Return [X, Y] of the center of cell containing provided text 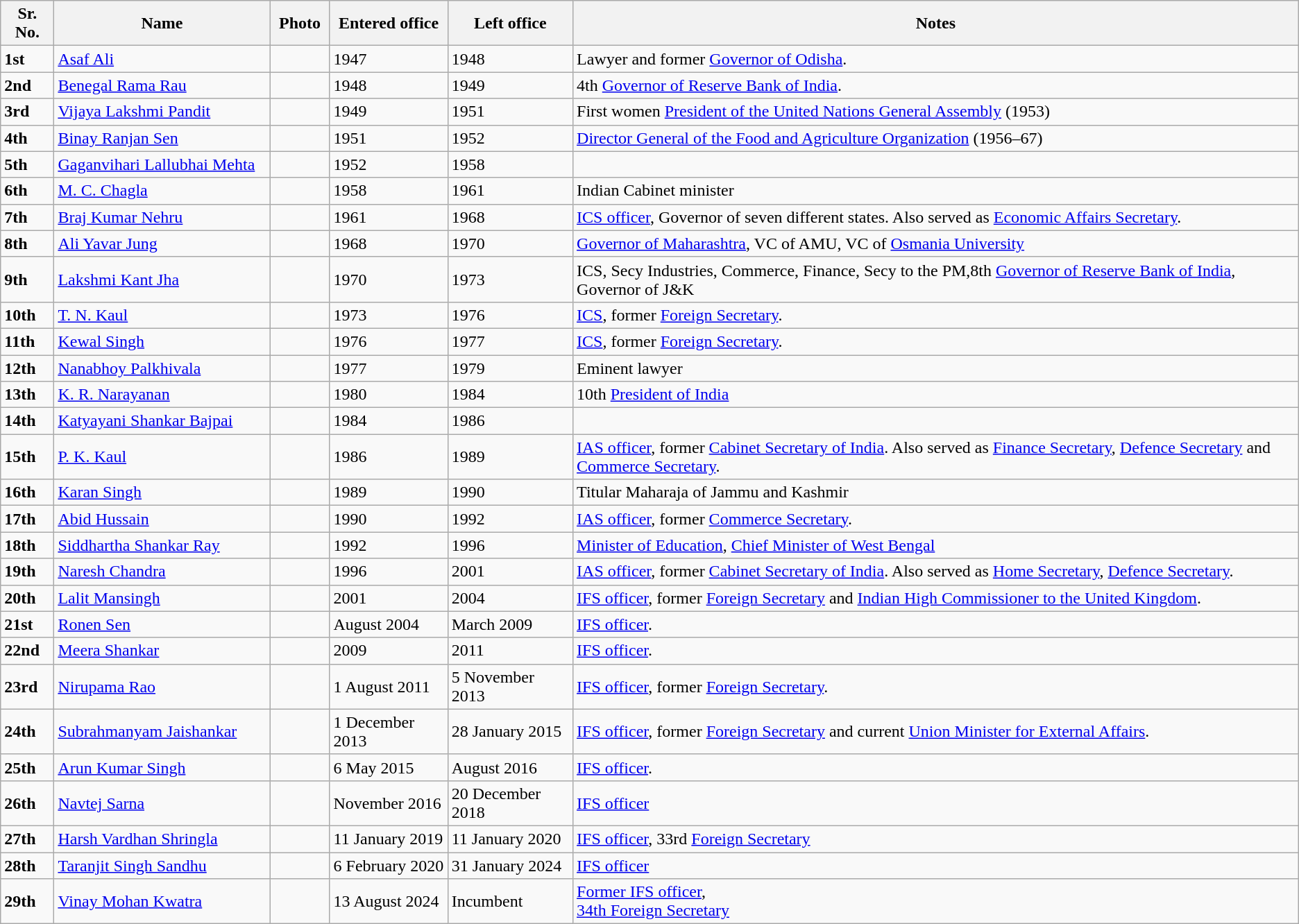
22nd [28, 651]
Governor of Maharashtra, VC of AMU, VC of Osmania University [936, 243]
1980 [389, 395]
1979 [510, 368]
10th [28, 315]
IAS officer, former Cabinet Secretary of India. Also served as Home Secretary, Defence Secretary. [936, 572]
Sr. No. [28, 24]
5th [28, 164]
9th [28, 279]
Harsh Vardhan Shringla [162, 839]
Entered office [389, 24]
November 2016 [389, 803]
1947 [389, 59]
16th [28, 493]
5 November 2013 [510, 687]
13th [28, 395]
4th Governor of Reserve Bank of India. [936, 85]
8th [28, 243]
28th [28, 865]
August 2004 [389, 624]
Incumbent [510, 902]
Naresh Chandra [162, 572]
Lakshmi Kant Jha [162, 279]
Binay Ranjan Sen [162, 138]
20th [28, 598]
2004 [510, 598]
August 2016 [510, 767]
Eminent lawyer [936, 368]
15th [28, 456]
IFS officer, 33rd Foreign Secretary [936, 839]
Kewal Singh [162, 341]
IFS officer, former Foreign Secretary and Indian High Commissioner to the United Kingdom. [936, 598]
ICS officer, Governor of seven different states. Also served as Economic Affairs Secretary. [936, 217]
IAS officer, former Cabinet Secretary of India. Also served as Finance Secretary, Defence Secretary and Commerce Secretary. [936, 456]
Photo [300, 24]
M. C. Chagla [162, 191]
7th [28, 217]
Nanabhoy Palkhivala [162, 368]
29th [28, 902]
21st [28, 624]
K. R. Narayanan [162, 395]
P. K. Kaul [162, 456]
Navtej Sarna [162, 803]
4th [28, 138]
Karan Singh [162, 493]
Katyayani Shankar Bajpai [162, 421]
11 January 2019 [389, 839]
11th [28, 341]
1st [28, 59]
Abid Hussain [162, 519]
12th [28, 368]
Vinay Mohan Kwatra [162, 902]
First women President of the United Nations General Assembly (1953) [936, 112]
17th [28, 519]
6th [28, 191]
20 December 2018 [510, 803]
Indian Cabinet minister [936, 191]
10th President of India [936, 395]
Siddhartha Shankar Ray [162, 545]
Name [162, 24]
Former IFS officer,34th Foreign Secretary [936, 902]
11 January 2020 [510, 839]
Meera Shankar [162, 651]
18th [28, 545]
IFS officer, former Foreign Secretary and current Union Minister for External Affairs. [936, 731]
28 January 2015 [510, 731]
Ronen Sen [162, 624]
3rd [28, 112]
Taranjit Singh Sandhu [162, 865]
Director General of the Food and Agriculture Organization (1956–67) [936, 138]
Minister of Education, Chief Minister of West Bengal [936, 545]
14th [28, 421]
27th [28, 839]
26th [28, 803]
Left office [510, 24]
Lalit Mansingh [162, 598]
Arun Kumar Singh [162, 767]
13 August 2024 [389, 902]
Vijaya Lakshmi Pandit [162, 112]
IAS officer, former Commerce Secretary. [936, 519]
6 February 2020 [389, 865]
1 August 2011 [389, 687]
Notes [936, 24]
Benegal Rama Rau [162, 85]
24th [28, 731]
ICS, Secy Industries, Commerce, Finance, Secy to the PM,8th Governor of Reserve Bank of India, Governor of J&K [936, 279]
31 January 2024 [510, 865]
2nd [28, 85]
Braj Kumar Nehru [162, 217]
IFS officer, former Foreign Secretary. [936, 687]
Subrahmanyam Jaishankar [162, 731]
1 December 2013 [389, 731]
Nirupama Rao [162, 687]
Lawyer and former Governor of Odisha. [936, 59]
March 2009 [510, 624]
6 May 2015 [389, 767]
25th [28, 767]
Titular Maharaja of Jammu and Kashmir [936, 493]
19th [28, 572]
T. N. Kaul [162, 315]
Asaf Ali [162, 59]
23rd [28, 687]
Ali Yavar Jung [162, 243]
2011 [510, 651]
2009 [389, 651]
Gaganvihari Lallubhai Mehta [162, 164]
